Pinpoint the cell where the given text exists, returning its [X, Y] midpoint coordinate. 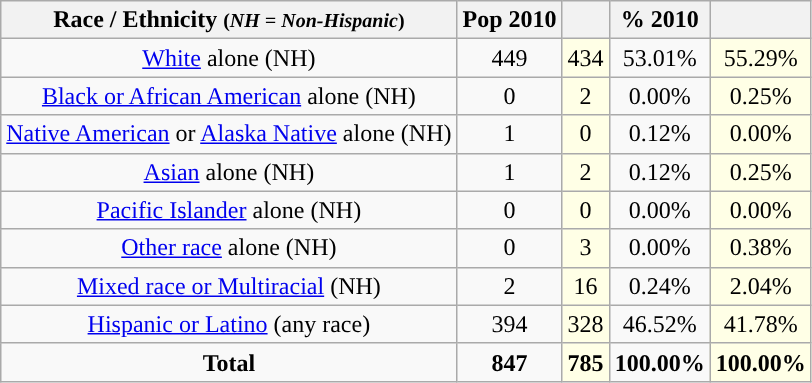
2.04% [760, 286]
% 2010 [660, 20]
41.78% [760, 324]
Pacific Islander alone (NH) [229, 210]
53.01% [660, 58]
328 [586, 324]
White alone (NH) [229, 58]
434 [586, 58]
55.29% [760, 58]
Other race alone (NH) [229, 248]
Native American or Alaska Native alone (NH) [229, 134]
394 [510, 324]
449 [510, 58]
785 [586, 362]
0.24% [660, 286]
Asian alone (NH) [229, 172]
Pop 2010 [510, 20]
46.52% [660, 324]
0.38% [760, 248]
Mixed race or Multiracial (NH) [229, 286]
Hispanic or Latino (any race) [229, 324]
3 [586, 248]
Race / Ethnicity (NH = Non-Hispanic) [229, 20]
Total [229, 362]
Black or African American alone (NH) [229, 96]
847 [510, 362]
16 [586, 286]
